Find where the given text appears and provide that cell's center as [X, Y] coordinate. 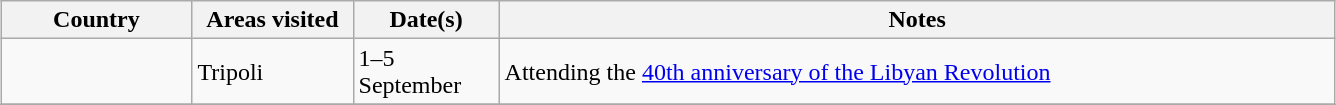
Attending the 40th anniversary of the Libyan Revolution [917, 72]
Notes [917, 20]
Tripoli [272, 72]
Country [96, 20]
Areas visited [272, 20]
1–5 September [426, 72]
Date(s) [426, 20]
